Capture the cell that displays the provided text and extract its (x, y) central coordinate. 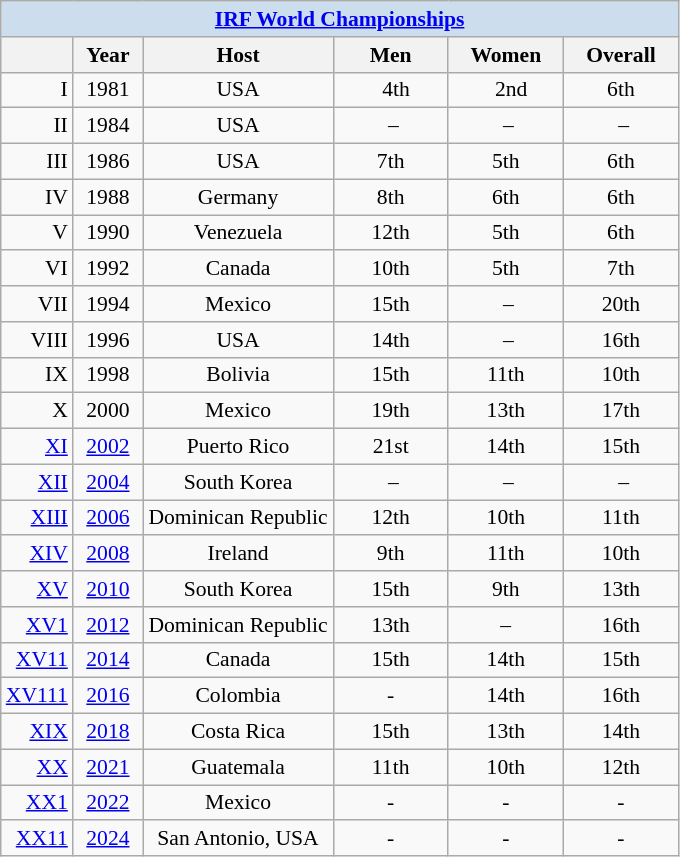
2021 (108, 767)
19th (390, 411)
XIX (37, 732)
Guatemala (238, 767)
Colombia (238, 696)
XIV (37, 554)
2002 (108, 447)
2010 (108, 589)
Ireland (238, 554)
XII (37, 482)
Venezuela (238, 233)
VI (37, 269)
8th (390, 197)
17th (620, 411)
Women (506, 55)
XV1 (37, 625)
XV111 (37, 696)
2018 (108, 732)
Year (108, 55)
2nd (506, 90)
2004 (108, 482)
IX (37, 375)
2014 (108, 660)
XX (37, 767)
2012 (108, 625)
2024 (108, 839)
XIII (37, 518)
1990 (108, 233)
XV11 (37, 660)
X (37, 411)
V (37, 233)
III (37, 162)
1984 (108, 126)
Overall (620, 55)
2000 (108, 411)
I (37, 90)
Bolivia (238, 375)
20th (620, 304)
XX11 (37, 839)
2006 (108, 518)
1988 (108, 197)
21st (390, 447)
IV (37, 197)
1986 (108, 162)
VIII (37, 340)
2022 (108, 803)
4th (390, 90)
Men (390, 55)
Costa Rica (238, 732)
2008 (108, 554)
XX1 (37, 803)
1994 (108, 304)
Puerto Rico (238, 447)
XI (37, 447)
II (37, 126)
2016 (108, 696)
San Antonio, USA (238, 839)
Germany (238, 197)
1998 (108, 375)
1992 (108, 269)
VII (37, 304)
1981 (108, 90)
1996 (108, 340)
XV (37, 589)
Host (238, 55)
IRF World Championships (340, 19)
